Identify which cell holds the provided text, then report its [x, y] central coordinate. 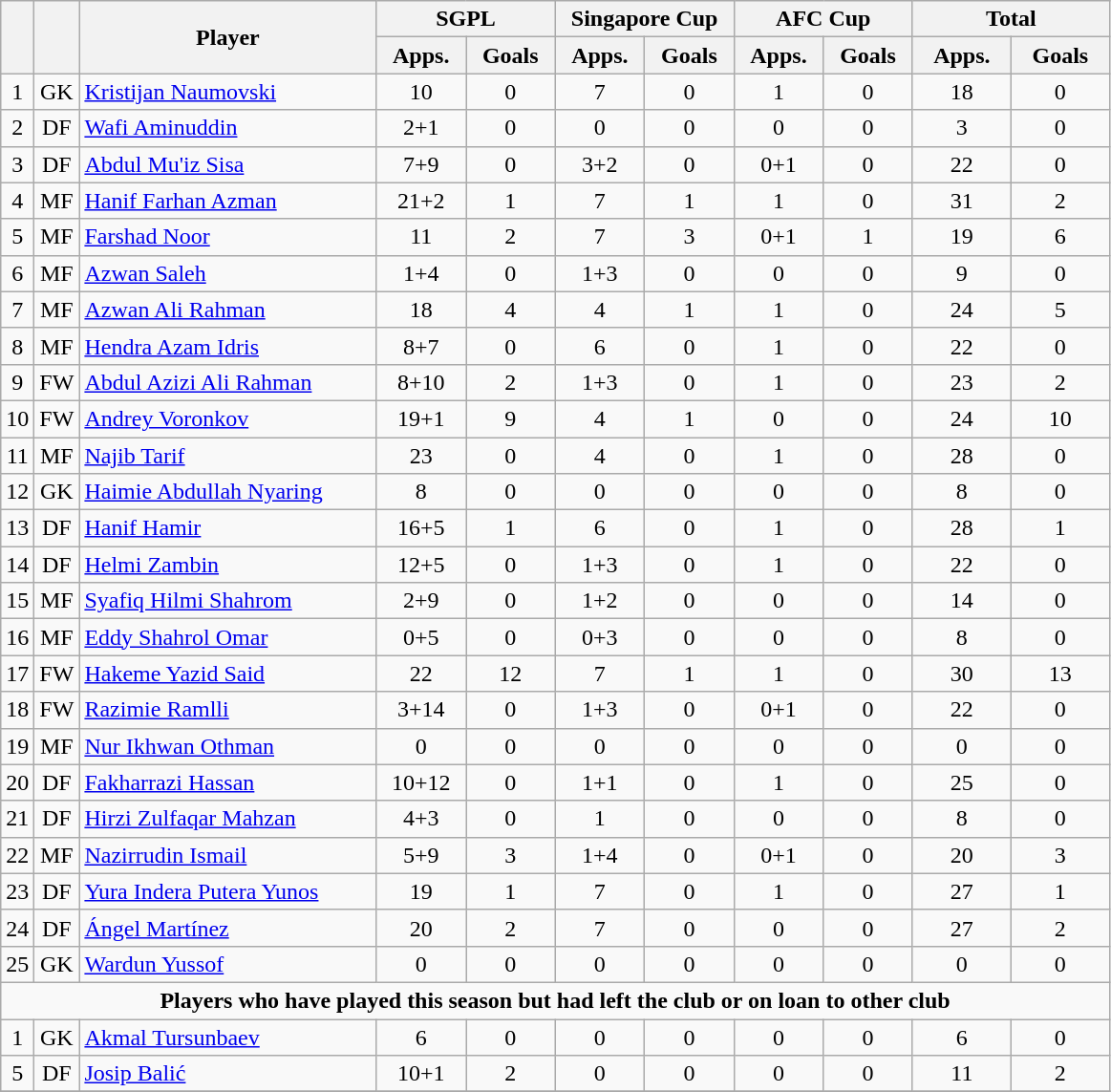
17 [17, 674]
Hendra Azam Idris [227, 346]
3+14 [421, 710]
Helmi Zambin [227, 565]
15 [17, 601]
Kristijan Naumovski [227, 92]
19+1 [421, 418]
Najib Tarif [227, 456]
21+2 [421, 201]
5+9 [421, 855]
Abdul Azizi Ali Rahman [227, 382]
Total [1011, 19]
7+9 [421, 164]
16+5 [421, 528]
Azwan Ali Rahman [227, 310]
30 [961, 674]
Haimie Abdullah Nyaring [227, 492]
Andrey Voronkov [227, 418]
Player [227, 37]
Nur Ikhwan Othman [227, 746]
0+5 [421, 637]
Yura Indera Putera Yunos [227, 891]
21 [17, 819]
Farshad Noor [227, 237]
2+9 [421, 601]
3+2 [600, 164]
Fakharrazi Hassan [227, 782]
Nazirrudin Ismail [227, 855]
Abdul Mu'iz Sisa [227, 164]
Hanif Farhan Azman [227, 201]
10+1 [421, 1074]
Ángel Martínez [227, 928]
Eddy Shahrol Omar [227, 637]
Syafiq Hilmi Shahrom [227, 601]
10+12 [421, 782]
0+3 [600, 637]
Akmal Tursunbaev [227, 1037]
8+10 [421, 382]
Josip Balić [227, 1074]
16 [17, 637]
8+7 [421, 346]
SGPL [466, 19]
Hirzi Zulfaqar Mahzan [227, 819]
2+1 [421, 128]
Wafi Aminuddin [227, 128]
Razimie Ramlli [227, 710]
Hanif Hamir [227, 528]
1+2 [600, 601]
Hakeme Yazid Said [227, 674]
4+3 [421, 819]
12+5 [421, 565]
Singapore Cup [644, 19]
Players who have played this season but had left the club or on loan to other club [556, 1000]
31 [961, 201]
1+1 [600, 782]
Azwan Saleh [227, 273]
AFC Cup [823, 19]
Wardun Yussof [227, 964]
